Search for the cell housing the specified text and yield its (x, y) center coordinate. 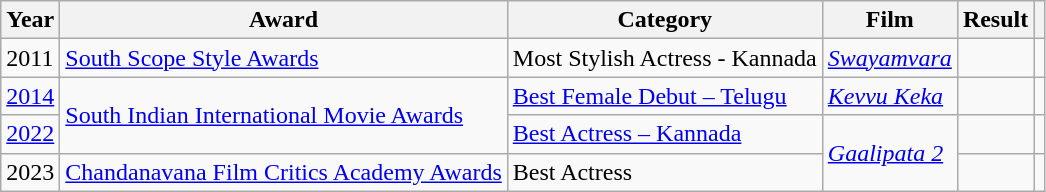
Category (664, 20)
Film (890, 20)
2023 (30, 172)
Most Stylish Actress - Kannada (664, 58)
Gaalipata 2 (890, 153)
Award (284, 20)
Best Actress (664, 172)
South Scope Style Awards (284, 58)
Chandanavana Film Critics Academy Awards (284, 172)
Result (995, 20)
2011 (30, 58)
South Indian International Movie Awards (284, 115)
2022 (30, 134)
Kevvu Keka (890, 96)
2014 (30, 96)
Best Female Debut – Telugu (664, 96)
Best Actress – Kannada (664, 134)
Year (30, 20)
Swayamvara (890, 58)
